Capture the cell that displays the provided text and extract its [X, Y] central coordinate. 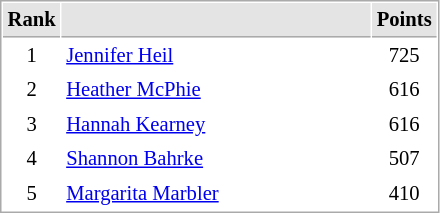
Shannon Bahrke [216, 158]
4 [32, 158]
Hannah Kearney [216, 124]
Heather McPhie [216, 90]
Margarita Marbler [216, 194]
410 [404, 194]
725 [404, 56]
1 [32, 56]
507 [404, 158]
Jennifer Heil [216, 56]
Points [404, 20]
5 [32, 194]
Rank [32, 20]
3 [32, 124]
2 [32, 90]
